From the cell containing the given text, extract its center point as [X, Y] coordinate. 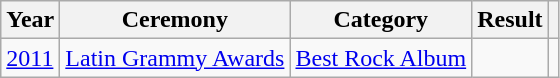
Latin Grammy Awards [175, 58]
Ceremony [175, 20]
2011 [30, 58]
Result [510, 20]
Category [381, 20]
Best Rock Album [381, 58]
Year [30, 20]
